Capture the cell that displays the provided text and extract its [x, y] central coordinate. 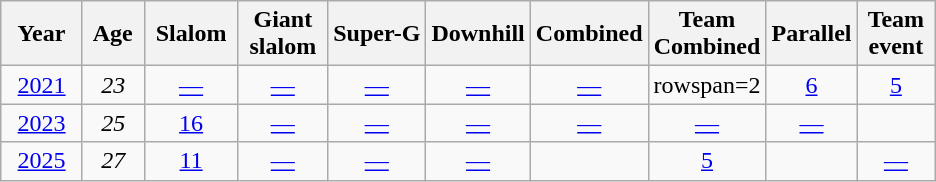
2023 [42, 123]
25 [113, 123]
11 [191, 161]
2025 [42, 161]
Downhill [478, 34]
Parallel [812, 34]
6 [812, 85]
Team event [896, 34]
23 [113, 85]
Giant slalom [283, 34]
Year [42, 34]
27 [113, 161]
Slalom [191, 34]
TeamCombined [707, 34]
Age [113, 34]
rowspan=2 [707, 85]
16 [191, 123]
2021 [42, 85]
Combined [589, 34]
Super-G [377, 34]
